Identify which cell holds the provided text, then report its [X, Y] central coordinate. 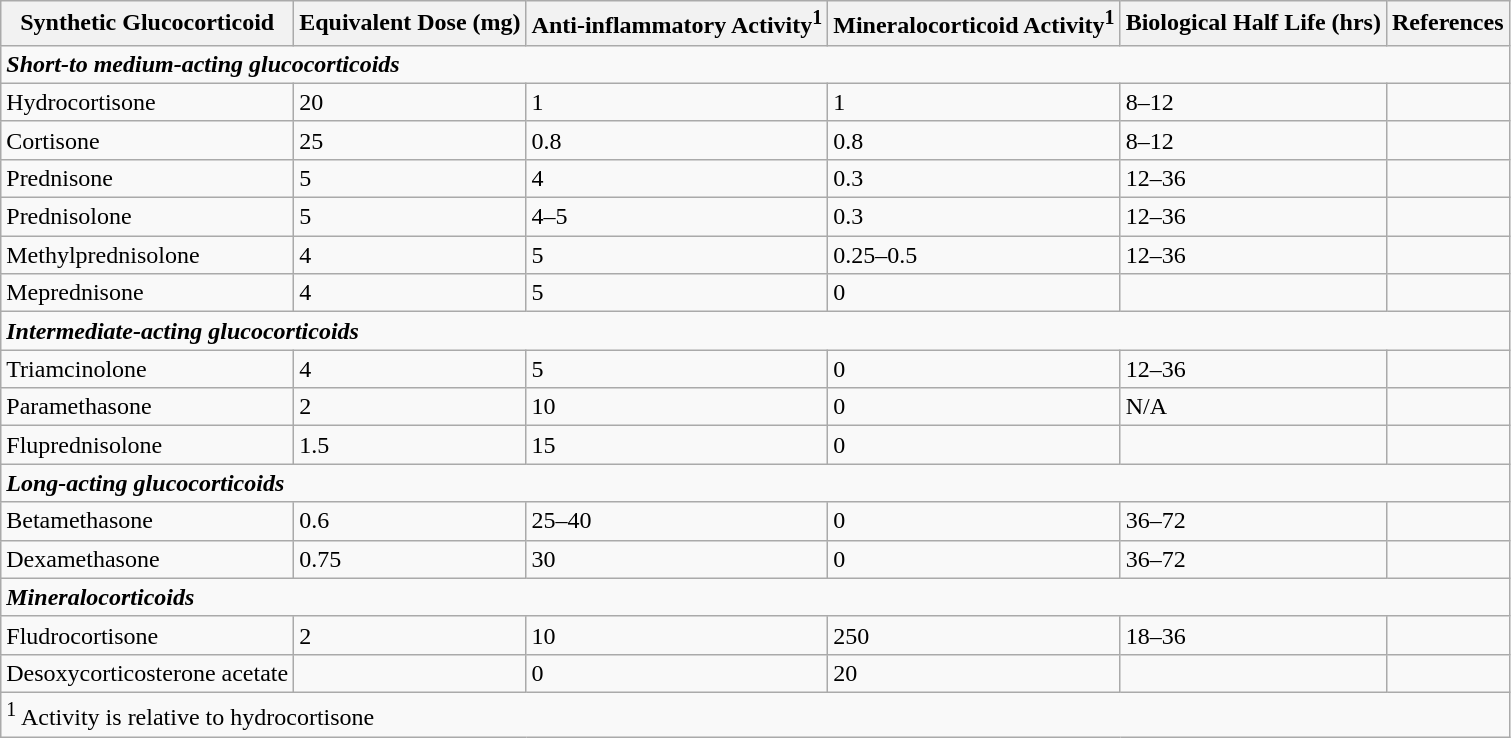
Equivalent Dose (mg) [410, 24]
Fludrocortisone [148, 635]
Dexamethasone [148, 559]
15 [677, 445]
250 [974, 635]
Anti-inflammatory Activity1 [677, 24]
Synthetic Glucocorticoid [148, 24]
Intermediate-acting glucocorticoids [755, 331]
1.5 [410, 445]
25 [410, 140]
30 [677, 559]
Prednisone [148, 178]
Desoxycorticosterone acetate [148, 673]
25–40 [677, 521]
0.6 [410, 521]
4–5 [677, 217]
N/A [1253, 407]
Prednisolone [148, 217]
Hydrocortisone [148, 102]
Paramethasone [148, 407]
Cortisone [148, 140]
Fluprednisolone [148, 445]
Triamcinolone [148, 369]
Methylprednisolone [148, 255]
References [1448, 24]
0.25–0.5 [974, 255]
Mineralocorticoid Activity1 [974, 24]
Long-acting glucocorticoids [755, 483]
Meprednisone [148, 293]
18–36 [1253, 635]
0.75 [410, 559]
Biological Half Life (hrs) [1253, 24]
1 Activity is relative to hydrocortisone [755, 714]
Mineralocorticoids [755, 597]
Betamethasone [148, 521]
Short-to medium-acting glucocorticoids [755, 64]
